For the text-containing cell, return its midpoint in [X, Y] coordinate format. 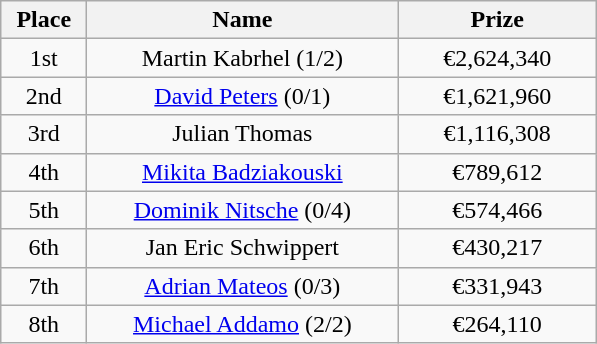
Place [44, 20]
€331,943 [498, 286]
7th [44, 286]
€430,217 [498, 248]
Martin Kabrhel (1/2) [242, 58]
1st [44, 58]
Michael Addamo (2/2) [242, 324]
Name [242, 20]
David Peters (0/1) [242, 96]
€2,624,340 [498, 58]
Adrian Mateos (0/3) [242, 286]
2nd [44, 96]
€574,466 [498, 210]
Dominik Nitsche (0/4) [242, 210]
4th [44, 172]
5th [44, 210]
€789,612 [498, 172]
€1,621,960 [498, 96]
€264,110 [498, 324]
3rd [44, 134]
€1,116,308 [498, 134]
Jan Eric Schwippert [242, 248]
Prize [498, 20]
8th [44, 324]
Mikita Badziakouski [242, 172]
Julian Thomas [242, 134]
6th [44, 248]
